Locate the cell with the specified text and output its [x, y] center coordinate. 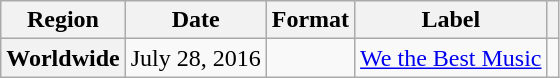
Worldwide [63, 58]
We the Best Music [451, 58]
July 28, 2016 [196, 58]
Date [196, 20]
Region [63, 20]
Format [310, 20]
Label [451, 20]
